Locate the cell with the specified text and output its (X, Y) center coordinate. 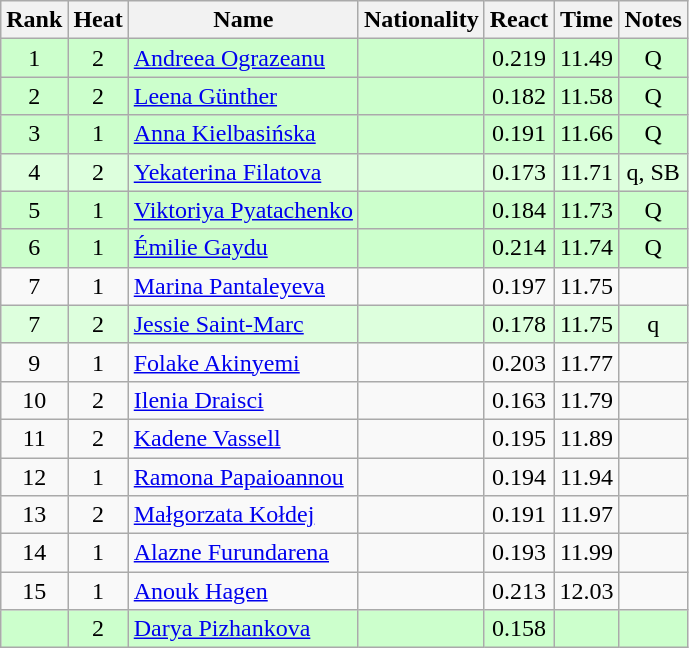
11 (34, 438)
0.178 (519, 324)
Ilenia Draisci (243, 400)
11.73 (586, 210)
Anouk Hagen (243, 591)
Marina Pantaleyeva (243, 286)
11.58 (586, 96)
Heat (98, 20)
0.197 (519, 286)
Viktoriya Pyatachenko (243, 210)
Rank (34, 20)
15 (34, 591)
q, SB (653, 172)
Time (586, 20)
11.66 (586, 134)
q (653, 324)
11.79 (586, 400)
0.193 (519, 553)
11.89 (586, 438)
Leena Günther (243, 96)
11.97 (586, 515)
12.03 (586, 591)
11.99 (586, 553)
0.163 (519, 400)
3 (34, 134)
Andreea Ograzeanu (243, 58)
Kadene Vassell (243, 438)
Émilie Gaydu (243, 248)
0.184 (519, 210)
0.213 (519, 591)
0.219 (519, 58)
12 (34, 477)
0.195 (519, 438)
Jessie Saint-Marc (243, 324)
Yekaterina Filatova (243, 172)
11.49 (586, 58)
9 (34, 362)
13 (34, 515)
Anna Kielbasińska (243, 134)
5 (34, 210)
6 (34, 248)
4 (34, 172)
11.94 (586, 477)
Folake Akinyemi (243, 362)
0.173 (519, 172)
10 (34, 400)
Nationality (421, 20)
Małgorzata Kołdej (243, 515)
0.158 (519, 629)
Alazne Furundarena (243, 553)
Name (243, 20)
0.182 (519, 96)
Ramona Papaioannou (243, 477)
Notes (653, 20)
Darya Pizhankova (243, 629)
11.77 (586, 362)
React (519, 20)
14 (34, 553)
0.194 (519, 477)
0.203 (519, 362)
11.74 (586, 248)
11.71 (586, 172)
0.214 (519, 248)
